Pinpoint the cell where the given text exists, returning its [X, Y] midpoint coordinate. 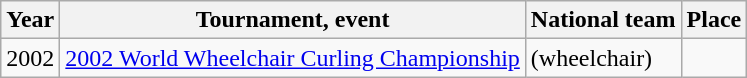
2002 World Wheelchair Curling Championship [293, 58]
(wheelchair) [603, 58]
National team [603, 20]
Year [30, 20]
Tournament, event [293, 20]
2002 [30, 58]
Place [714, 20]
